Detect which cell encompasses the target text, then output its (X, Y) center coordinate. 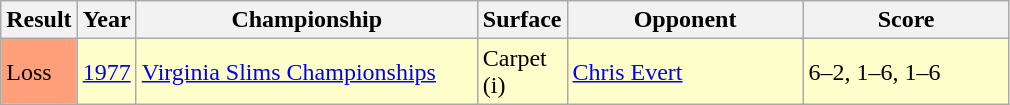
Chris Evert (685, 72)
6–2, 1–6, 1–6 (906, 72)
Championship (306, 20)
Result (39, 20)
1977 (106, 72)
Virginia Slims Championships (306, 72)
Loss (39, 72)
Carpet (i) (522, 72)
Year (106, 20)
Surface (522, 20)
Score (906, 20)
Opponent (685, 20)
